Search for the cell housing the specified text and yield its [X, Y] center coordinate. 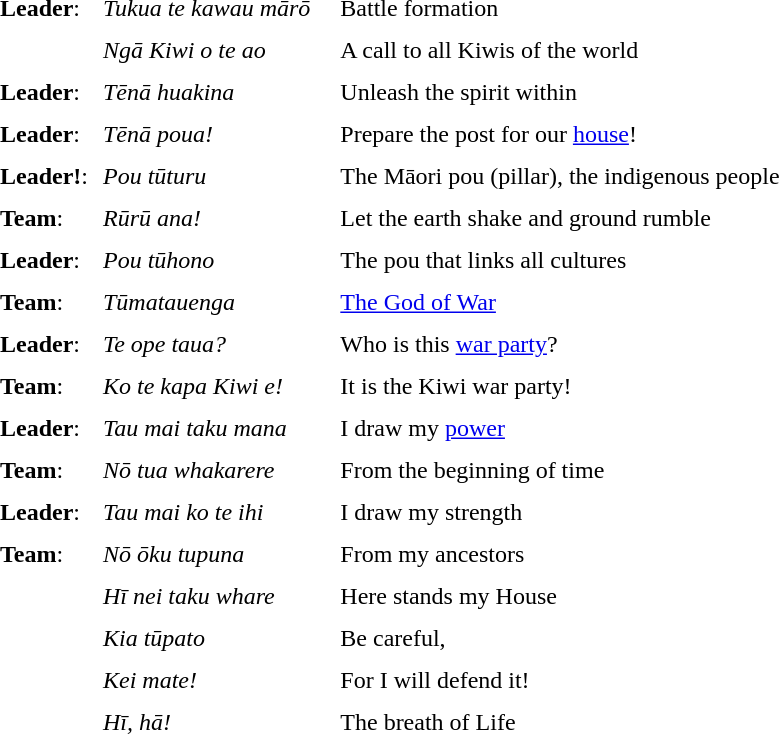
Te ope taua? [206, 344]
Tēnā poua! [206, 134]
Tūmatauenga [206, 302]
Kei mate! [206, 680]
Tau mai taku mana [206, 428]
Pou tūturu [206, 176]
Pou tūhono [206, 260]
Nō tua whakarere [206, 470]
Tēnā huakina [206, 92]
Nō ōku tupuna [206, 554]
Ko te kapa Kiwi e! [206, 386]
Kia tūpato [206, 638]
Rūrū ana! [206, 218]
Ngā Kiwi o te ao [206, 50]
Hī nei taku whare [206, 596]
Tau mai ko te ihi [206, 512]
